Provide the (x, y) coordinate of the cell's center where the given text is located.  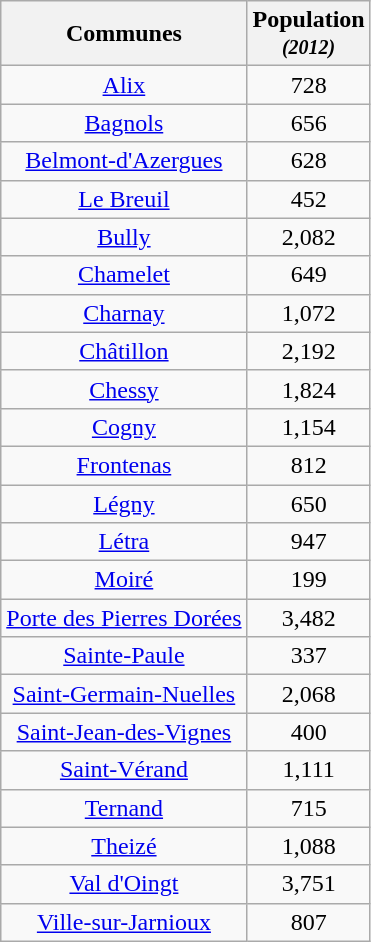
400 (308, 732)
Châtillon (124, 351)
Porte des Pierres Dorées (124, 618)
650 (308, 503)
Cogny (124, 427)
199 (308, 580)
649 (308, 275)
807 (308, 922)
Alix (124, 85)
2,068 (308, 694)
1,154 (308, 427)
3,751 (308, 884)
Saint-Germain-Nuelles (124, 694)
Theizé (124, 846)
Le Breuil (124, 199)
2,082 (308, 237)
3,482 (308, 618)
Sainte-Paule (124, 656)
728 (308, 85)
Létra (124, 542)
Saint-Vérand (124, 770)
812 (308, 465)
Ternand (124, 808)
Ville-sur-Jarnioux (124, 922)
1,111 (308, 770)
Saint-Jean-des-Vignes (124, 732)
1,088 (308, 846)
Belmont-d'Azergues (124, 161)
1,824 (308, 389)
1,072 (308, 313)
337 (308, 656)
Chessy (124, 389)
Val d'Oingt (124, 884)
715 (308, 808)
Communes (124, 34)
Moiré (124, 580)
Légny (124, 503)
2,192 (308, 351)
656 (308, 123)
452 (308, 199)
947 (308, 542)
628 (308, 161)
Bully (124, 237)
Chamelet (124, 275)
Population(2012) (308, 34)
Charnay (124, 313)
Frontenas (124, 465)
Bagnols (124, 123)
